Capture the cell that displays the provided text and extract its [x, y] central coordinate. 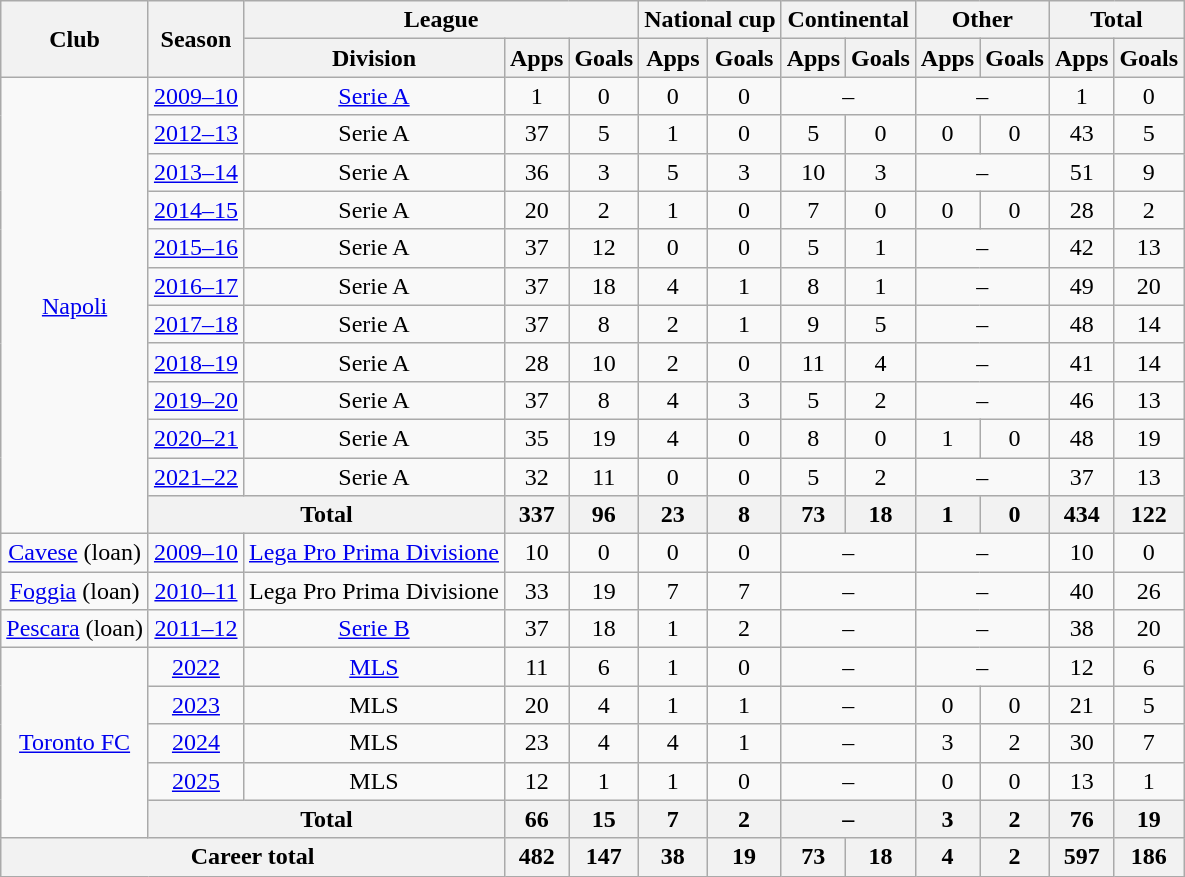
76 [1081, 819]
Season [196, 39]
2025 [196, 781]
2010–11 [196, 591]
League [440, 20]
Pescara (loan) [75, 629]
597 [1081, 857]
Club [75, 39]
15 [604, 819]
51 [1081, 172]
35 [536, 438]
Cavese (loan) [75, 553]
2021–22 [196, 477]
2013–14 [196, 172]
122 [1149, 515]
2012–13 [196, 134]
434 [1081, 515]
2019–20 [196, 400]
482 [536, 857]
36 [536, 172]
2015–16 [196, 248]
Other [982, 20]
40 [1081, 591]
Division [374, 58]
26 [1149, 591]
32 [536, 477]
49 [1081, 286]
46 [1081, 400]
42 [1081, 248]
2016–17 [196, 286]
186 [1149, 857]
Serie B [374, 629]
Toronto FC [75, 743]
2014–15 [196, 210]
33 [536, 591]
21 [1081, 705]
Career total [253, 857]
43 [1081, 134]
2024 [196, 743]
66 [536, 819]
337 [536, 515]
2020–21 [196, 438]
30 [1081, 743]
147 [604, 857]
41 [1081, 362]
2018–19 [196, 362]
2011–12 [196, 629]
Foggia (loan) [75, 591]
National cup [710, 20]
Napoli [75, 306]
Continental [848, 20]
2023 [196, 705]
2017–18 [196, 324]
96 [604, 515]
2022 [196, 667]
